Return (X, Y) of the center of cell containing provided text 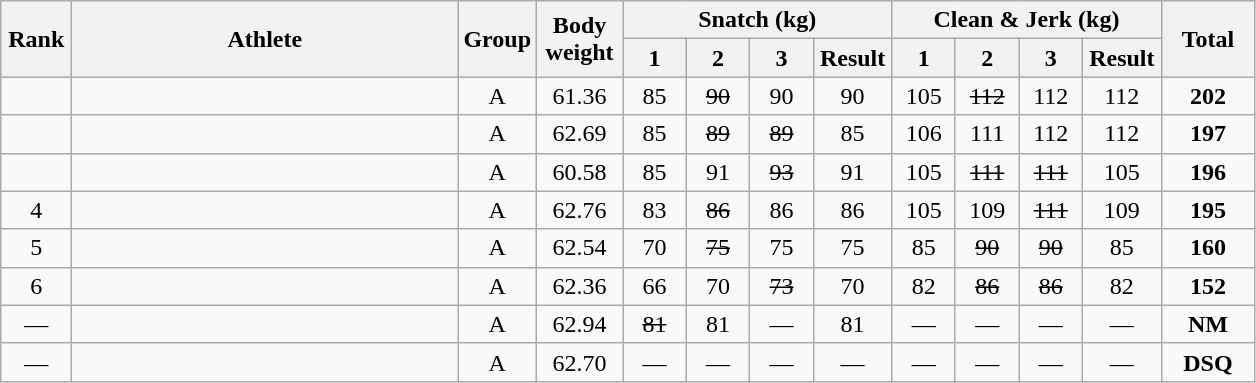
152 (1208, 286)
93 (782, 172)
197 (1208, 134)
NM (1208, 324)
73 (782, 286)
196 (1208, 172)
Rank (36, 39)
62.94 (580, 324)
62.76 (580, 210)
4 (36, 210)
160 (1208, 248)
5 (36, 248)
6 (36, 286)
61.36 (580, 96)
62.36 (580, 286)
106 (924, 134)
Group (498, 39)
DSQ (1208, 362)
202 (1208, 96)
Body weight (580, 39)
83 (655, 210)
Snatch (kg) (758, 20)
195 (1208, 210)
Athlete (265, 39)
62.69 (580, 134)
Total (1208, 39)
Clean & Jerk (kg) (1026, 20)
62.54 (580, 248)
60.58 (580, 172)
62.70 (580, 362)
66 (655, 286)
